Detect which cell encompasses the target text, then output its [x, y] center coordinate. 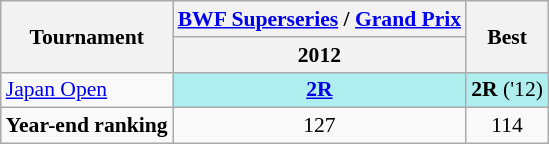
BWF Superseries / Grand Prix [320, 19]
2R ('12) [507, 90]
Year-end ranking [87, 126]
Tournament [87, 36]
Japan Open [87, 90]
2012 [320, 55]
127 [320, 126]
Best [507, 36]
2R [320, 90]
114 [507, 126]
